Identify which cell holds the provided text, then report its (x, y) central coordinate. 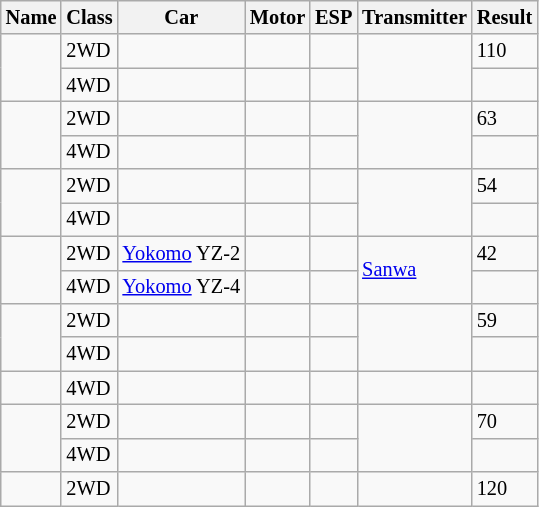
Yokomo YZ-2 (182, 253)
Class (89, 17)
54 (504, 186)
Sanwa (414, 270)
Yokomo YZ-4 (182, 287)
63 (504, 118)
ESP (334, 17)
Motor (278, 17)
Car (182, 17)
Transmitter (414, 17)
Name (32, 17)
Result (504, 17)
120 (504, 489)
70 (504, 421)
59 (504, 320)
110 (504, 51)
42 (504, 253)
